Identify which cell holds the provided text, then report its [X, Y] central coordinate. 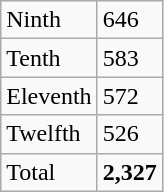
646 [130, 20]
Total [49, 172]
Twelfth [49, 134]
Eleventh [49, 96]
583 [130, 58]
526 [130, 134]
Tenth [49, 58]
572 [130, 96]
Ninth [49, 20]
2,327 [130, 172]
